Extract the [X, Y] coordinate from the center of the cell holding the provided text.  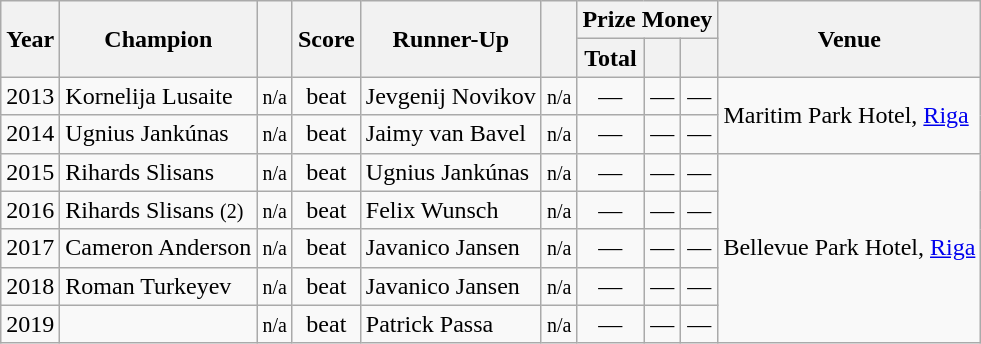
2013 [30, 96]
Total [610, 58]
2019 [30, 324]
Cameron Anderson [158, 248]
2015 [30, 172]
2018 [30, 286]
Year [30, 39]
Felix Wunsch [450, 210]
Patrick Passa [450, 324]
Rihards Slisans [158, 172]
Roman Turkeyev [158, 286]
Runner-Up [450, 39]
Prize Money [648, 20]
Score [326, 39]
Bellevue Park Hotel, Riga [850, 248]
Maritim Park Hotel, Riga [850, 115]
Rihards Slisans (2) [158, 210]
Champion [158, 39]
Jaimy van Bavel [450, 134]
Venue [850, 39]
2014 [30, 134]
2017 [30, 248]
Kornelija Lusaite [158, 96]
2016 [30, 210]
Jevgenij Novikov [450, 96]
